Return (X, Y) of the center of cell containing provided text 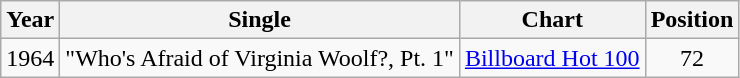
Single (260, 20)
Year (30, 20)
Chart (552, 20)
1964 (30, 58)
72 (692, 58)
Position (692, 20)
Billboard Hot 100 (552, 58)
"Who's Afraid of Virginia Woolf?, Pt. 1" (260, 58)
